Locate the cell with the specified text and output its [x, y] center coordinate. 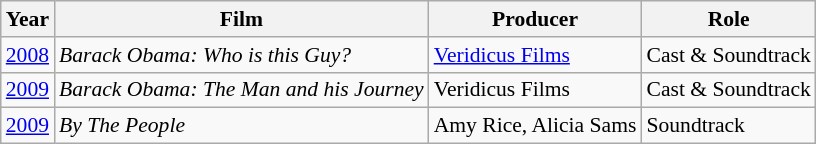
Year [28, 19]
Producer [536, 19]
Barack Obama: Who is this Guy? [242, 55]
2008 [28, 55]
Amy Rice, Alicia Sams [536, 126]
Soundtrack [728, 126]
Film [242, 19]
Barack Obama: The Man and his Journey [242, 90]
By The People [242, 126]
Role [728, 19]
